From the cell containing the given text, extract its center point as [x, y] coordinate. 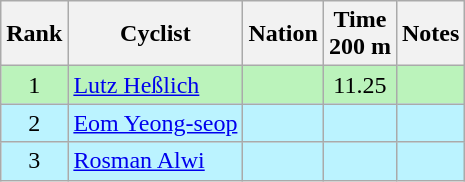
11.25 [360, 85]
2 [34, 123]
Rosman Alwi [156, 161]
Cyclist [156, 34]
Time200 m [360, 34]
Rank [34, 34]
1 [34, 85]
Lutz Heßlich [156, 85]
3 [34, 161]
Eom Yeong-seop [156, 123]
Nation [283, 34]
Notes [430, 34]
